Provide the (X, Y) coordinate of the cell's center where the given text is located.  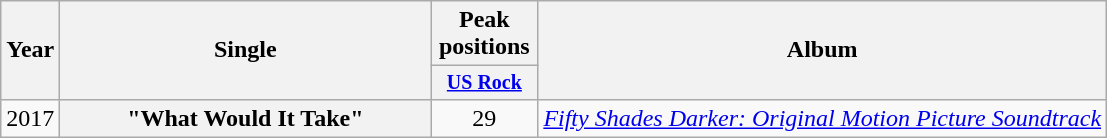
29 (484, 118)
"What Would It Take" (246, 118)
US Rock (484, 82)
Album (822, 50)
2017 (30, 118)
Single (246, 50)
Fifty Shades Darker: Original Motion Picture Soundtrack (822, 118)
Year (30, 50)
Peak positions (484, 34)
